Provide the (x, y) coordinate of the cell's center where the given text is located.  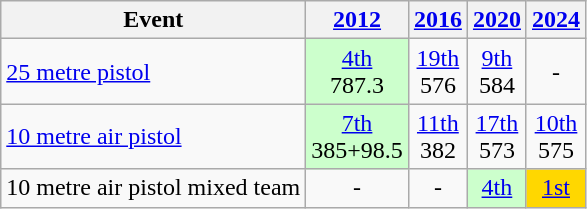
4th787.3 (358, 72)
17th573 (496, 136)
2020 (496, 20)
1st (556, 188)
10 metre air pistol (154, 136)
4th (496, 188)
25 metre pistol (154, 72)
2016 (438, 20)
19th576 (438, 72)
10 metre air pistol mixed team (154, 188)
Event (154, 20)
7th385+98.5 (358, 136)
2024 (556, 20)
10th575 (556, 136)
9th584 (496, 72)
2012 (358, 20)
11th382 (438, 136)
